From the cell containing the given text, extract its center point as [X, Y] coordinate. 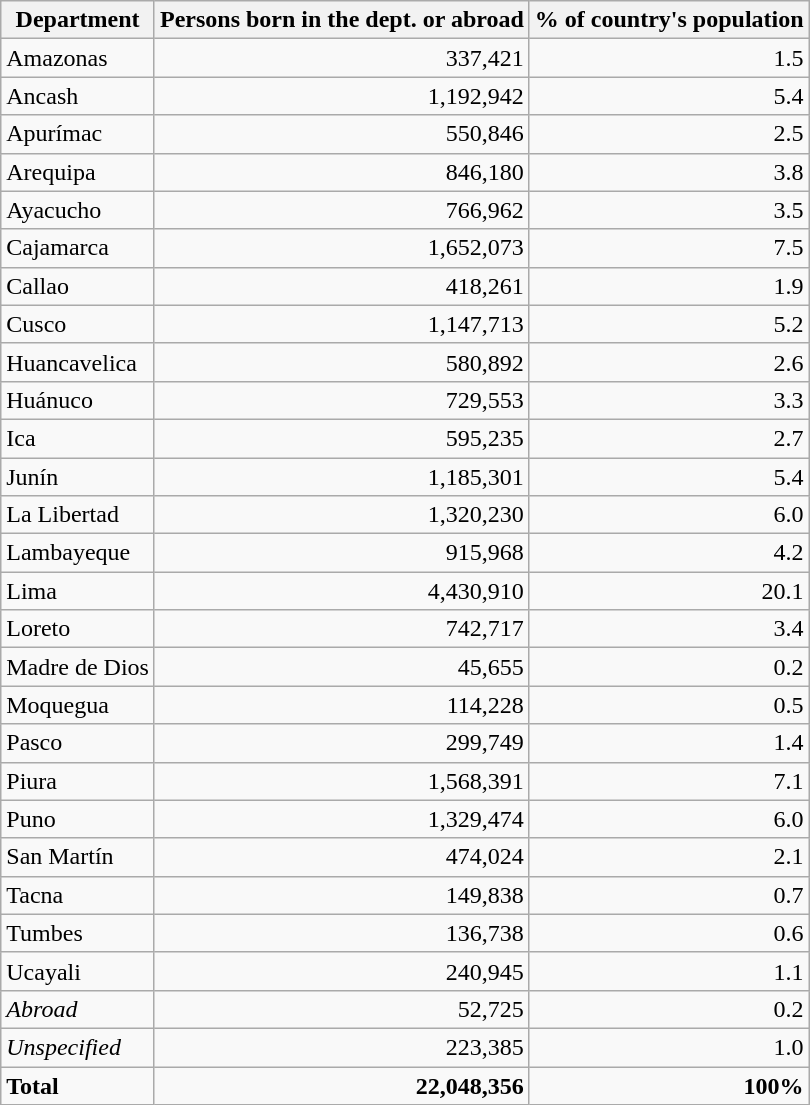
1,329,474 [342, 819]
Pasco [78, 743]
20.1 [669, 591]
Callao [78, 286]
1.0 [669, 1047]
Huancavelica [78, 362]
52,725 [342, 1009]
223,385 [342, 1047]
1.9 [669, 286]
2.6 [669, 362]
Ayacucho [78, 210]
240,945 [342, 971]
5.2 [669, 324]
846,180 [342, 172]
Total [78, 1085]
Amazonas [78, 58]
3.3 [669, 400]
1.4 [669, 743]
Lambayeque [78, 553]
Moquegua [78, 705]
Ancash [78, 96]
Department [78, 20]
114,228 [342, 705]
1,185,301 [342, 477]
1,568,391 [342, 781]
550,846 [342, 134]
915,968 [342, 553]
1,192,942 [342, 96]
Unspecified [78, 1047]
418,261 [342, 286]
Huánuco [78, 400]
1,147,713 [342, 324]
1,320,230 [342, 515]
Piura [78, 781]
742,717 [342, 629]
1.5 [669, 58]
0.5 [669, 705]
2.7 [669, 438]
474,024 [342, 857]
Persons born in the dept. or abroad [342, 20]
45,655 [342, 667]
0.7 [669, 895]
7.1 [669, 781]
136,738 [342, 933]
2.1 [669, 857]
Lima [78, 591]
Tumbes [78, 933]
Ucayali [78, 971]
Cajamarca [78, 248]
Ica [78, 438]
766,962 [342, 210]
Abroad [78, 1009]
729,553 [342, 400]
% of country's population [669, 20]
3.5 [669, 210]
4,430,910 [342, 591]
Apurímac [78, 134]
2.5 [669, 134]
595,235 [342, 438]
1,652,073 [342, 248]
San Martín [78, 857]
Loreto [78, 629]
Tacna [78, 895]
Madre de Dios [78, 667]
22,048,356 [342, 1085]
299,749 [342, 743]
Arequipa [78, 172]
4.2 [669, 553]
Junín [78, 477]
3.8 [669, 172]
3.4 [669, 629]
Puno [78, 819]
La Libertad [78, 515]
0.6 [669, 933]
580,892 [342, 362]
337,421 [342, 58]
149,838 [342, 895]
7.5 [669, 248]
1.1 [669, 971]
Cusco [78, 324]
100% [669, 1085]
